Locate the cell with the specified text and output its [X, Y] center coordinate. 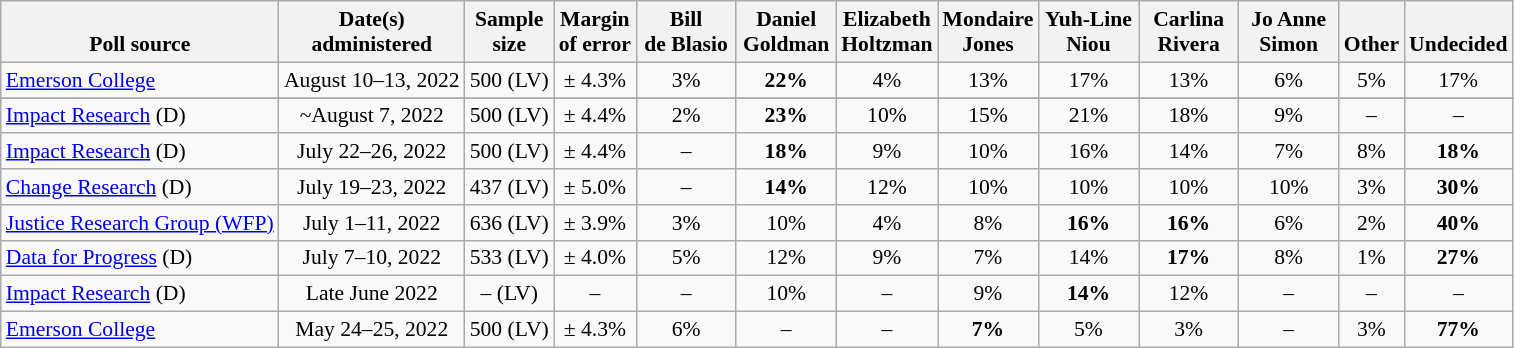
Date(s)administered [372, 32]
23% [786, 116]
± 4.0% [595, 258]
± 3.9% [595, 223]
Yuh-LineNiou [1088, 32]
Billde Blasio [686, 32]
77% [1458, 330]
± 5.0% [595, 187]
CarlinaRivera [1189, 32]
ElizabethHoltzman [886, 32]
MondaireJones [988, 32]
Poll source [140, 32]
Change Research (D) [140, 187]
27% [1458, 258]
Other [1372, 32]
Samplesize [510, 32]
533 (LV) [510, 258]
Undecided [1458, 32]
July 19–23, 2022 [372, 187]
July 1–11, 2022 [372, 223]
July 7–10, 2022 [372, 258]
~August 7, 2022 [372, 116]
Jo AnneSimon [1289, 32]
August 10–13, 2022 [372, 80]
1% [1372, 258]
DanielGoldman [786, 32]
Late June 2022 [372, 294]
– (LV) [510, 294]
15% [988, 116]
40% [1458, 223]
437 (LV) [510, 187]
22% [786, 80]
Marginof error [595, 32]
Data for Progress (D) [140, 258]
Justice Research Group (WFP) [140, 223]
May 24–25, 2022 [372, 330]
July 22–26, 2022 [372, 152]
21% [1088, 116]
30% [1458, 187]
636 (LV) [510, 223]
